Identify which cell holds the provided text, then report its (x, y) central coordinate. 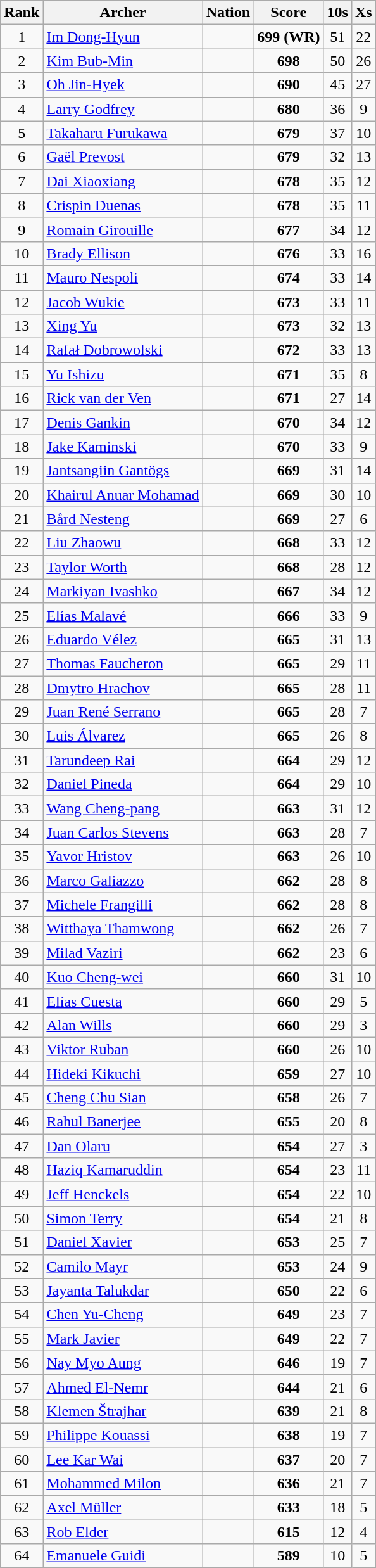
Elías Malavé (123, 615)
690 (289, 85)
677 (289, 229)
Emanuele Guidi (123, 1556)
Denis Gankin (123, 423)
589 (289, 1556)
15 (22, 374)
Hideki Kikuchi (123, 1074)
615 (289, 1532)
47 (22, 1146)
650 (289, 1291)
Cheng Chu Sian (123, 1098)
48 (22, 1170)
Daniel Pineda (123, 784)
637 (289, 1459)
Haziq Kamaruddin (123, 1170)
Viktor Ruban (123, 1049)
Bård Nesteng (123, 519)
58 (22, 1411)
Romain Girouille (123, 229)
Oh Jin-Hyek (123, 85)
1 (22, 37)
Camilo Mayr (123, 1266)
Eduardo Vélez (123, 639)
53 (22, 1291)
39 (22, 953)
659 (289, 1074)
Larry Godfrey (123, 109)
Kim Bub-Min (123, 61)
Rank (22, 13)
Yavor Hristov (123, 857)
Takaharu Furukawa (123, 133)
2 (22, 61)
Mark Javier (123, 1339)
Chen Yu-Cheng (123, 1315)
633 (289, 1508)
Juan René Serrano (123, 712)
Dai Xiaoxiang (123, 181)
639 (289, 1411)
Nation (228, 13)
699 (WR) (289, 37)
Archer (123, 13)
Marco Galiazzo (123, 881)
Klemen Štrajhar (123, 1411)
Rahul Banerjee (123, 1122)
41 (22, 1001)
Jake Kaminski (123, 447)
Mohammed Milon (123, 1484)
Luis Álvarez (123, 736)
Jantsangiin Gantögs (123, 471)
655 (289, 1122)
Jacob Wukie (123, 302)
60 (22, 1459)
680 (289, 109)
658 (289, 1098)
46 (22, 1122)
56 (22, 1363)
61 (22, 1484)
49 (22, 1194)
Juan Carlos Stevens (123, 832)
63 (22, 1532)
43 (22, 1049)
Nay Myo Aung (123, 1363)
Alan Wills (123, 1025)
Jeff Henckels (123, 1194)
Rafał Dobrowolski (123, 350)
Milad Vaziri (123, 953)
Dan Olaru (123, 1146)
Rick van der Ven (123, 398)
Rob Elder (123, 1532)
38 (22, 929)
674 (289, 277)
Lee Kar Wai (123, 1459)
59 (22, 1435)
57 (22, 1387)
Score (289, 13)
Simon Terry (123, 1218)
Taylor Worth (123, 567)
Ahmed El-Nemr (123, 1387)
Axel Müller (123, 1508)
62 (22, 1508)
Khairul Anuar Mohamad (123, 495)
Wang Cheng-pang (123, 808)
Xs (363, 13)
55 (22, 1339)
Elías Cuesta (123, 1001)
Xing Yu (123, 326)
Markiyan Ivashko (123, 591)
Tarundeep Rai (123, 760)
638 (289, 1435)
Kuo Cheng-wei (123, 977)
676 (289, 253)
Gaël Prevost (123, 157)
54 (22, 1315)
Brady Ellison (123, 253)
64 (22, 1556)
40 (22, 977)
644 (289, 1387)
Thomas Faucheron (123, 663)
Crispin Duenas (123, 205)
Witthaya Thamwong (123, 929)
Dmytro Hrachov (123, 687)
Mauro Nespoli (123, 277)
10s (337, 13)
Im Dong-Hyun (123, 37)
646 (289, 1363)
698 (289, 61)
666 (289, 615)
Liu Zhaowu (123, 543)
Yu Ishizu (123, 374)
Philippe Kouassi (123, 1435)
44 (22, 1074)
Daniel Xavier (123, 1242)
636 (289, 1484)
Michele Frangilli (123, 905)
17 (22, 423)
52 (22, 1266)
672 (289, 350)
42 (22, 1025)
667 (289, 591)
Jayanta Talukdar (123, 1291)
